Determine the (x, y) coordinate at the center of the cell enclosing the given text.  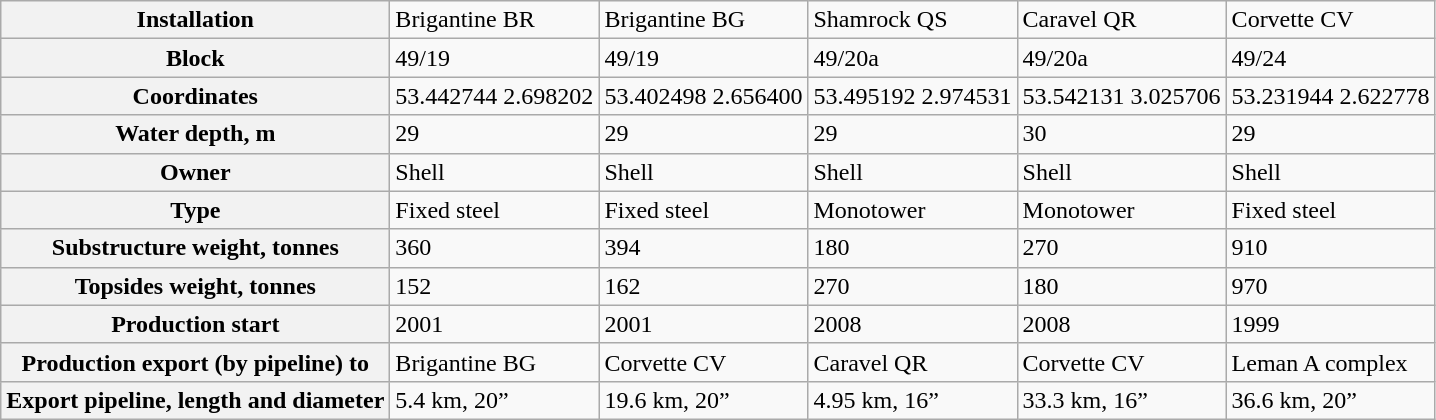
49/24 (1330, 58)
33.3 km, 16” (1122, 400)
4.95 km, 16” (912, 400)
Brigantine BR (494, 20)
Substructure weight, tonnes (196, 248)
Coordinates (196, 96)
Leman A complex (1330, 362)
1999 (1330, 324)
Production start (196, 324)
Export pipeline, length and diameter (196, 400)
19.6 km, 20” (704, 400)
Type (196, 210)
360 (494, 248)
970 (1330, 286)
Topsides weight, tonnes (196, 286)
53.442744 2.698202 (494, 96)
394 (704, 248)
30 (1122, 134)
53.231944 2.622778 (1330, 96)
5.4 km, 20” (494, 400)
53.402498 2.656400 (704, 96)
Shamrock QS (912, 20)
36.6 km, 20” (1330, 400)
53.542131 3.025706 (1122, 96)
Block (196, 58)
Water depth, m (196, 134)
Owner (196, 172)
162 (704, 286)
Production export (by pipeline) to (196, 362)
Installation (196, 20)
152 (494, 286)
53.495192 2.974531 (912, 96)
910 (1330, 248)
